Capture the cell that displays the provided text and extract its [x, y] central coordinate. 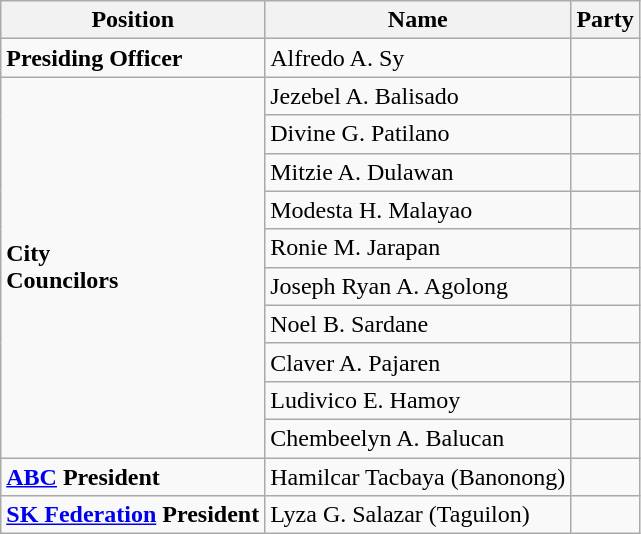
Lyza G. Salazar (Taguilon) [418, 515]
Ludivico E. Hamoy [418, 400]
CityCouncilors [133, 268]
Presiding Officer [133, 58]
Hamilcar Tacbaya (Banonong) [418, 477]
SK Federation President [133, 515]
Chembeelyn A. Balucan [418, 438]
Noel B. Sardane [418, 324]
ABC President [133, 477]
Name [418, 20]
Party [605, 20]
Position [133, 20]
Claver A. Pajaren [418, 362]
Mitzie A. Dulawan [418, 172]
Divine G. Patilano [418, 134]
Ronie M. Jarapan [418, 248]
Joseph Ryan A. Agolong [418, 286]
Modesta H. Malayao [418, 210]
Alfredo A. Sy [418, 58]
Jezebel A. Balisado [418, 96]
